Capture the cell that displays the provided text and extract its [X, Y] central coordinate. 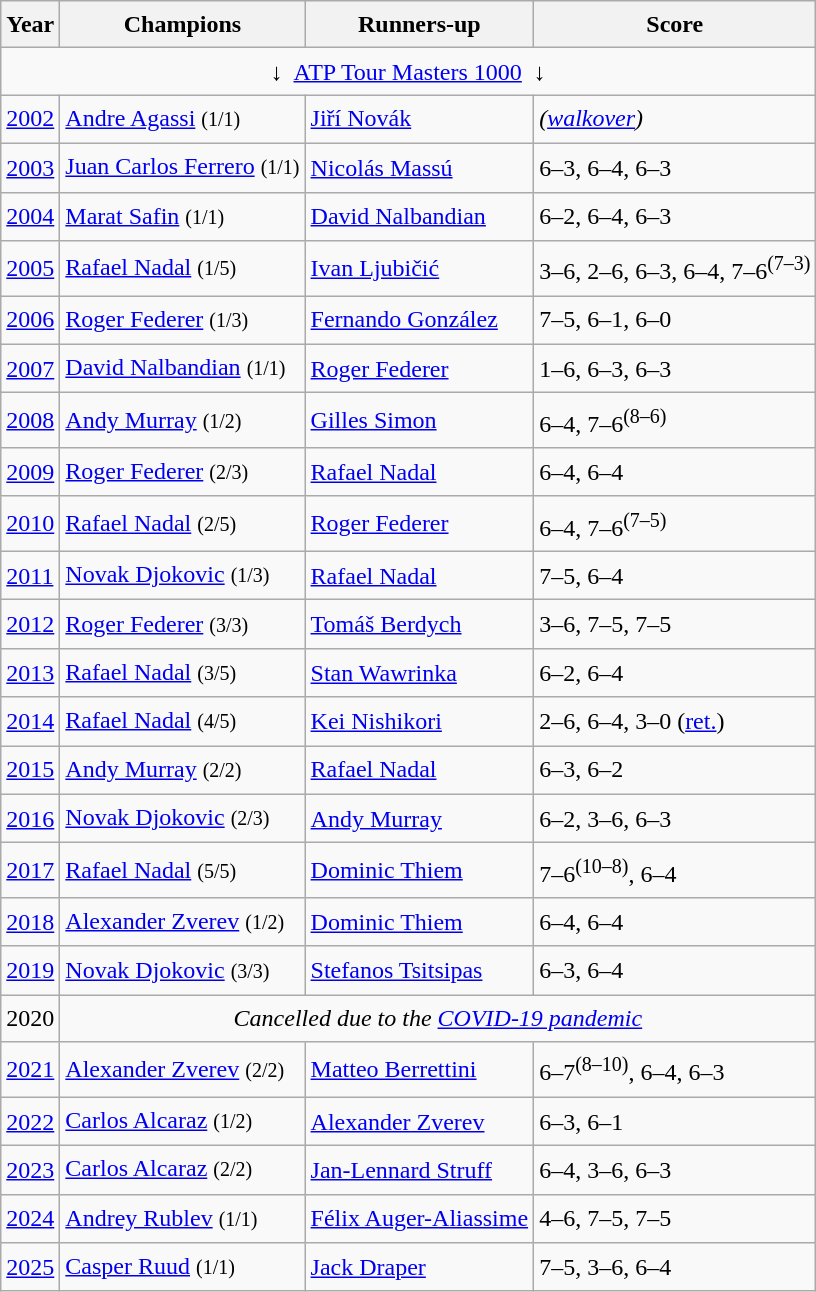
Jiří Novák [420, 120]
Rafael Nadal (1/5) [182, 268]
6–2, 6–4 [675, 674]
Andy Murray (2/2) [182, 770]
Year [30, 24]
7–5, 3–6, 6–4 [675, 1268]
2009 [30, 472]
2004 [30, 216]
2010 [30, 524]
2019 [30, 970]
2013 [30, 674]
6–7(8–10), 6–4, 6–3 [675, 1070]
7–5, 6–1, 6–0 [675, 320]
3–6, 7–5, 7–5 [675, 624]
Alexander Zverev (1/2) [182, 922]
2011 [30, 576]
Andre Agassi (1/1) [182, 120]
6–3, 6–1 [675, 1122]
2018 [30, 922]
Carlos Alcaraz (2/2) [182, 1170]
1–6, 6–3, 6–3 [675, 368]
6–4, 7–6(7–5) [675, 524]
Andy Murray [420, 818]
6–2, 6–4, 6–3 [675, 216]
2012 [30, 624]
Kei Nishikori [420, 722]
Runners-up [420, 24]
Novak Djokovic (2/3) [182, 818]
Félix Auger-Aliassime [420, 1218]
Matteo Berrettini [420, 1070]
↓ ATP Tour Masters 1000 ↓ [408, 72]
Score [675, 24]
Casper Ruud (1/1) [182, 1268]
Andrey Rublev (1/1) [182, 1218]
3–6, 2–6, 6–3, 6–4, 7–6(7–3) [675, 268]
Champions [182, 24]
7–5, 6–4 [675, 576]
Novak Djokovic (1/3) [182, 576]
Rafael Nadal (5/5) [182, 870]
Carlos Alcaraz (1/2) [182, 1122]
Marat Safin (1/1) [182, 216]
2006 [30, 320]
2016 [30, 818]
Rafael Nadal (2/5) [182, 524]
Nicolás Massú [420, 168]
Novak Djokovic (3/3) [182, 970]
Alexander Zverev (2/2) [182, 1070]
Juan Carlos Ferrero (1/1) [182, 168]
Roger Federer (2/3) [182, 472]
Tomáš Berdych [420, 624]
6–3, 6–4, 6–3 [675, 168]
(walkover) [675, 120]
Jan-Lennard Struff [420, 1170]
Rafael Nadal (4/5) [182, 722]
Jack Draper [420, 1268]
2024 [30, 1218]
6–4, 3–6, 6–3 [675, 1170]
2014 [30, 722]
2021 [30, 1070]
2–6, 6–4, 3–0 (ret.) [675, 722]
David Nalbandian (1/1) [182, 368]
2007 [30, 368]
2025 [30, 1268]
Andy Murray (1/2) [182, 420]
2015 [30, 770]
Cancelled due to the COVID-19 pandemic [438, 1018]
7–6(10–8), 6–4 [675, 870]
Gilles Simon [420, 420]
2008 [30, 420]
6–4, 7–6(8–6) [675, 420]
Alexander Zverev [420, 1122]
Fernando González [420, 320]
Stan Wawrinka [420, 674]
6–2, 3–6, 6–3 [675, 818]
6–3, 6–4 [675, 970]
2020 [30, 1018]
David Nalbandian [420, 216]
2017 [30, 870]
2023 [30, 1170]
2002 [30, 120]
2005 [30, 268]
Roger Federer (1/3) [182, 320]
6–3, 6–2 [675, 770]
4–6, 7–5, 7–5 [675, 1218]
Rafael Nadal (3/5) [182, 674]
Ivan Ljubičić [420, 268]
2003 [30, 168]
Roger Federer (3/3) [182, 624]
2022 [30, 1122]
Stefanos Tsitsipas [420, 970]
